Detect which cell encompasses the target text, then output its (X, Y) center coordinate. 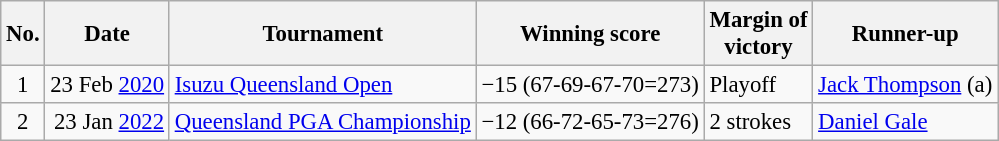
Playoff (758, 85)
No. (23, 34)
−12 (66-72-65-73=276) (590, 122)
23 Feb 2020 (107, 85)
Winning score (590, 34)
2 (23, 122)
−15 (67-69-67-70=273) (590, 85)
1 (23, 85)
23 Jan 2022 (107, 122)
Date (107, 34)
Daniel Gale (906, 122)
Isuzu Queensland Open (322, 85)
Queensland PGA Championship (322, 122)
Runner-up (906, 34)
Jack Thompson (a) (906, 85)
2 strokes (758, 122)
Tournament (322, 34)
Margin ofvictory (758, 34)
